Return [X, Y] of the center of cell containing provided text 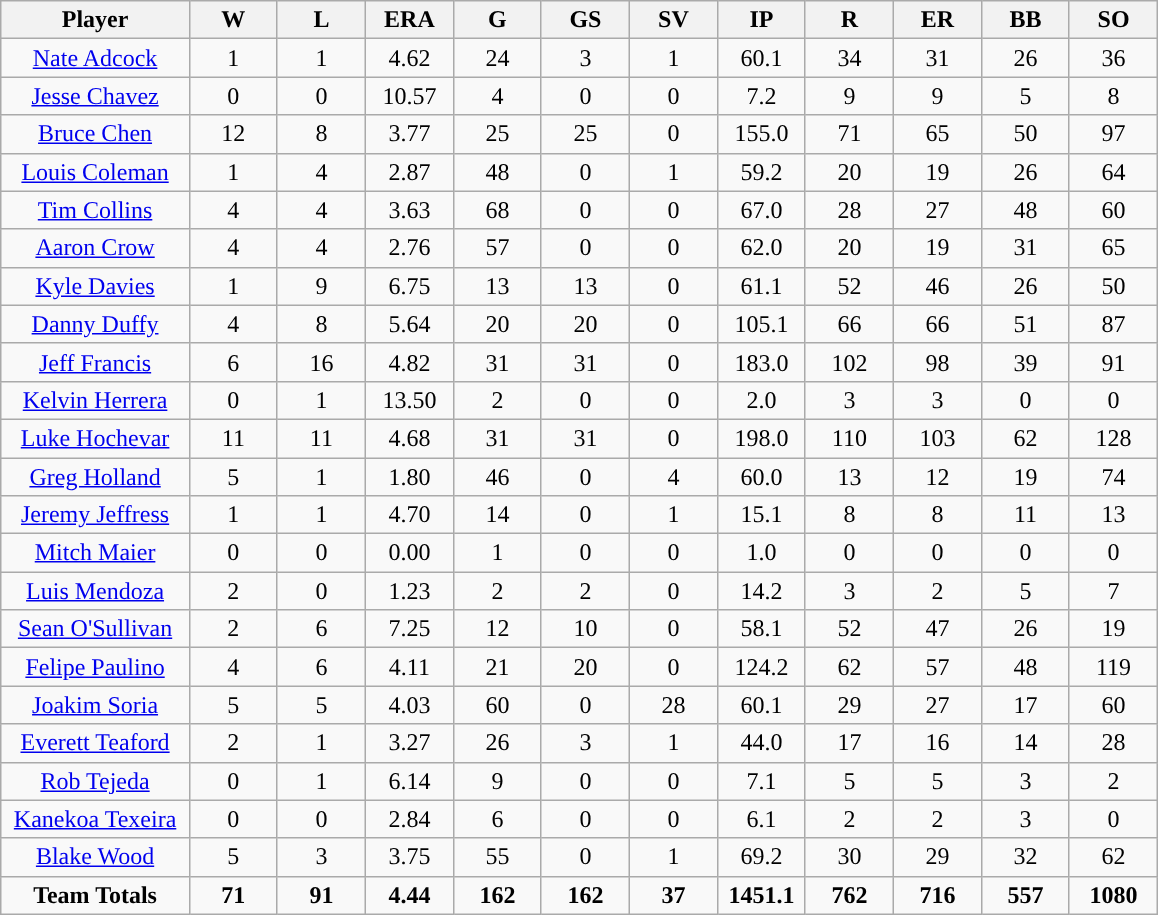
61.1 [761, 286]
87 [1113, 324]
1.80 [409, 477]
62.0 [761, 248]
44.0 [761, 743]
37 [673, 895]
3.77 [409, 134]
Sean O'Sullivan [96, 629]
Jeff Francis [96, 362]
Everett Teaford [96, 743]
103 [937, 438]
59.2 [761, 172]
Kelvin Herrera [96, 400]
1.0 [761, 553]
Jeremy Jeffress [96, 515]
128 [1113, 438]
762 [849, 895]
10 [585, 629]
97 [1113, 134]
1451.1 [761, 895]
36 [1113, 58]
110 [849, 438]
4.44 [409, 895]
13.50 [409, 400]
Joakim Soria [96, 705]
69.2 [761, 857]
IP [761, 20]
1080 [1113, 895]
Danny Duffy [96, 324]
6.1 [761, 819]
Player [96, 20]
L [321, 20]
Bruce Chen [96, 134]
7.2 [761, 96]
7 [1113, 591]
BB [1025, 20]
GS [585, 20]
34 [849, 58]
30 [849, 857]
39 [1025, 362]
2.84 [409, 819]
4.03 [409, 705]
557 [1025, 895]
105.1 [761, 324]
155.0 [761, 134]
5.64 [409, 324]
67.0 [761, 210]
1.23 [409, 591]
716 [937, 895]
Mitch Maier [96, 553]
183.0 [761, 362]
6.75 [409, 286]
60.0 [761, 477]
ERA [409, 20]
24 [497, 58]
0.00 [409, 553]
4.11 [409, 667]
Felipe Paulino [96, 667]
198.0 [761, 438]
21 [497, 667]
3.63 [409, 210]
W [233, 20]
Nate Adcock [96, 58]
SO [1113, 20]
Luke Hochevar [96, 438]
10.57 [409, 96]
55 [497, 857]
4.82 [409, 362]
Louis Coleman [96, 172]
Tim Collins [96, 210]
Team Totals [96, 895]
Jesse Chavez [96, 96]
R [849, 20]
Aaron Crow [96, 248]
124.2 [761, 667]
32 [1025, 857]
4.68 [409, 438]
Kyle Davies [96, 286]
ER [937, 20]
Greg Holland [96, 477]
2.87 [409, 172]
4.62 [409, 58]
Kanekoa Texeira [96, 819]
58.1 [761, 629]
98 [937, 362]
14.2 [761, 591]
Blake Wood [96, 857]
74 [1113, 477]
2.0 [761, 400]
51 [1025, 324]
6.14 [409, 781]
15.1 [761, 515]
7.1 [761, 781]
SV [673, 20]
4.70 [409, 515]
47 [937, 629]
119 [1113, 667]
64 [1113, 172]
G [497, 20]
3.75 [409, 857]
3.27 [409, 743]
102 [849, 362]
68 [497, 210]
Luis Mendoza [96, 591]
2.76 [409, 248]
Rob Tejeda [96, 781]
7.25 [409, 629]
